Determine the (x, y) coordinate at the center of the cell enclosing the given text.  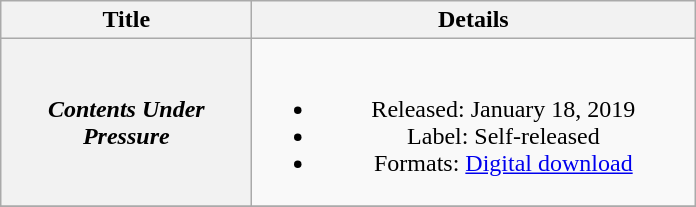
Contents Under Pressure (126, 122)
Released: January 18, 2019Label: Self-releasedFormats: Digital download (474, 122)
Details (474, 20)
Title (126, 20)
